Locate the cell with the specified text and output its [X, Y] center coordinate. 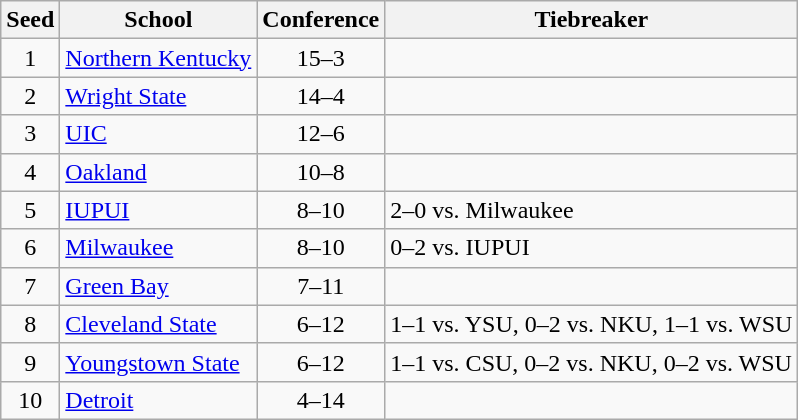
4 [30, 172]
2 [30, 96]
Youngstown State [158, 362]
5 [30, 210]
7–11 [321, 286]
1 [30, 58]
UIC [158, 134]
15–3 [321, 58]
Detroit [158, 400]
Tiebreaker [592, 20]
IUPUI [158, 210]
0–2 vs. IUPUI [592, 248]
10–8 [321, 172]
14–4 [321, 96]
7 [30, 286]
9 [30, 362]
Seed [30, 20]
10 [30, 400]
1–1 vs. CSU, 0–2 vs. NKU, 0–2 vs. WSU [592, 362]
Milwaukee [158, 248]
Green Bay [158, 286]
Cleveland State [158, 324]
2–0 vs. Milwaukee [592, 210]
1–1 vs. YSU, 0–2 vs. NKU, 1–1 vs. WSU [592, 324]
4–14 [321, 400]
School [158, 20]
Conference [321, 20]
6 [30, 248]
8 [30, 324]
Northern Kentucky [158, 58]
3 [30, 134]
Oakland [158, 172]
12–6 [321, 134]
Wright State [158, 96]
